Return [x, y] of the center of cell containing provided text 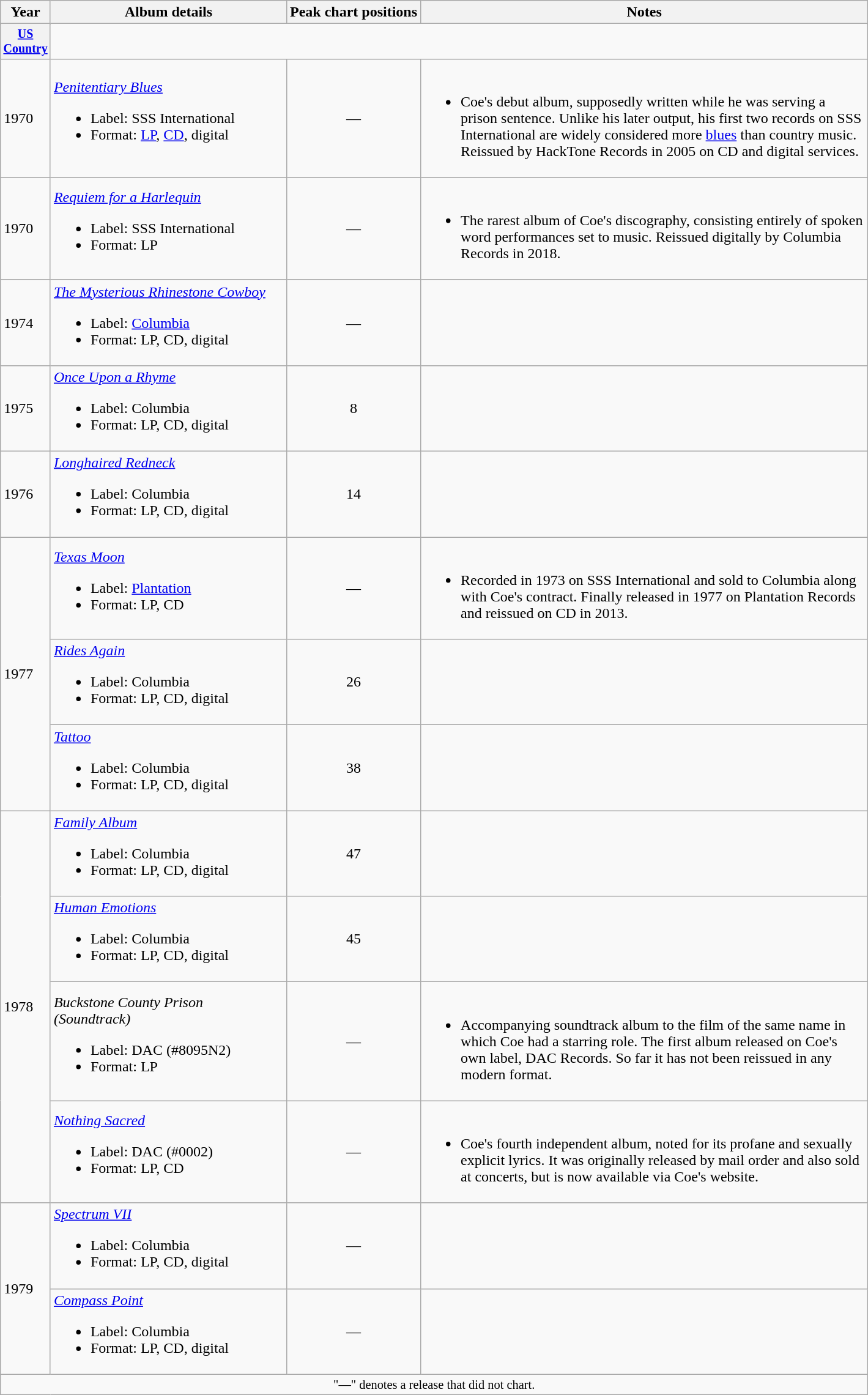
"—" denotes a release that did not chart. [434, 1385]
US Country [26, 42]
The Mysterious Rhinestone CowboyLabel: ColumbiaFormat: LP, CD, digital [168, 322]
1975 [26, 408]
1979 [26, 1289]
Rides AgainLabel: ColumbiaFormat: LP, CD, digital [168, 682]
Notes [645, 12]
45 [354, 939]
1978 [26, 1007]
Longhaired RedneckLabel: ColumbiaFormat: LP, CD, digital [168, 494]
Album details [168, 12]
Buckstone County Prison (Soundtrack)Label: DAC (#8095N2)Format: LP [168, 1041]
1976 [26, 494]
Spectrum VIILabel: ColumbiaFormat: LP, CD, digital [168, 1246]
26 [354, 682]
1974 [26, 322]
Texas MoonLabel: PlantationFormat: LP, CD [168, 589]
TattooLabel: ColumbiaFormat: LP, CD, digital [168, 768]
8 [354, 408]
Peak chart positions [354, 12]
1977 [26, 674]
Family AlbumLabel: ColumbiaFormat: LP, CD, digital [168, 854]
The rarest album of Coe's discography, consisting entirely of spoken word performances set to music. Reissued digitally by Columbia Records in 2018. [645, 229]
Year [26, 12]
Once Upon a RhymeLabel: ColumbiaFormat: LP, CD, digital [168, 408]
38 [354, 768]
47 [354, 854]
Requiem for a HarlequinLabel: SSS InternationalFormat: LP [168, 229]
Human EmotionsLabel: ColumbiaFormat: LP, CD, digital [168, 939]
Nothing SacredLabel: DAC (#0002)Format: LP, CD [168, 1151]
Compass PointLabel: ColumbiaFormat: LP, CD, digital [168, 1331]
Penitentiary BluesLabel: SSS InternationalFormat: LP, CD, digital [168, 118]
14 [354, 494]
